Return the [X, Y] coordinate for the center point of the cell that contains the specified text.  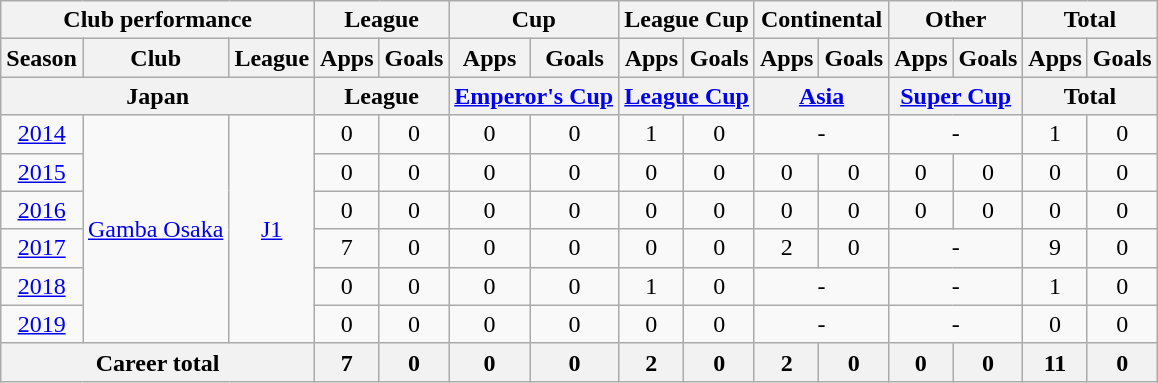
Gamba Osaka [155, 229]
9 [1055, 248]
Season [42, 58]
Asia [821, 96]
Club performance [158, 20]
2019 [42, 324]
Other [956, 20]
11 [1055, 362]
Cup [534, 20]
Continental [821, 20]
2016 [42, 210]
2014 [42, 134]
Japan [158, 96]
Emperor's Cup [534, 96]
J1 [272, 229]
Super Cup [956, 96]
2015 [42, 172]
2018 [42, 286]
Career total [158, 362]
Club [155, 58]
2017 [42, 248]
